Search for the cell housing the specified text and yield its (X, Y) center coordinate. 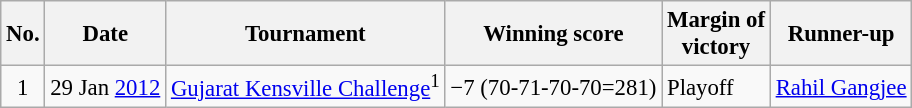
No. (23, 34)
1 (23, 87)
Margin ofvictory (716, 34)
Tournament (306, 34)
Date (106, 34)
Rahil Gangjee (841, 87)
Playoff (716, 87)
Runner-up (841, 34)
Winning score (554, 34)
29 Jan 2012 (106, 87)
Gujarat Kensville Challenge1 (306, 87)
−7 (70-71-70-70=281) (554, 87)
